Scan for the cell matching the given text and deliver its (x, y) coordinate at center. 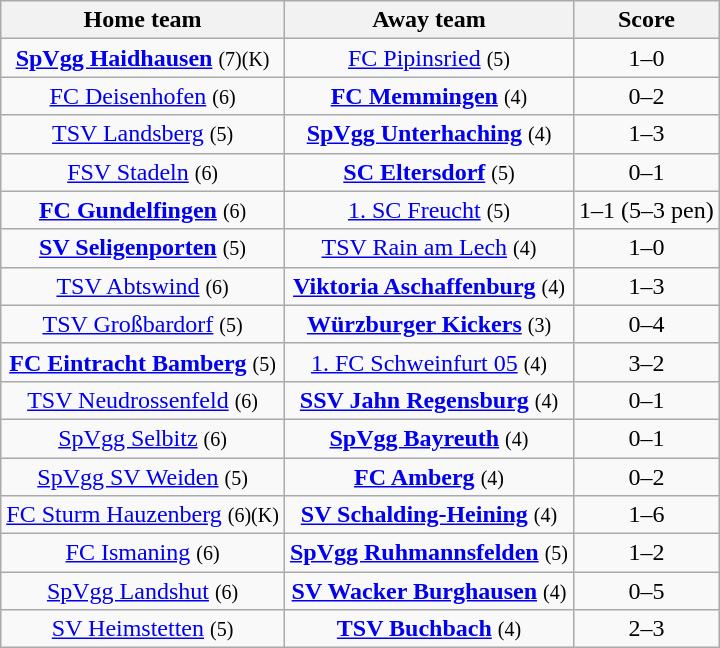
TSV Buchbach (4) (428, 629)
SpVgg Ruhmannsfelden (5) (428, 553)
SV Heimstetten (5) (143, 629)
SV Seligenporten (5) (143, 248)
3–2 (647, 362)
FC Deisenhofen (6) (143, 96)
Away team (428, 20)
TSV Rain am Lech (4) (428, 248)
SC Eltersdorf (5) (428, 172)
Score (647, 20)
1. SC Freucht (5) (428, 210)
FC Ismaning (6) (143, 553)
0–4 (647, 324)
1–1 (5–3 pen) (647, 210)
SpVgg Selbitz (6) (143, 438)
SpVgg Bayreuth (4) (428, 438)
2–3 (647, 629)
FC Pipinsried (5) (428, 58)
SpVgg Landshut (6) (143, 591)
1–6 (647, 515)
FC Amberg (4) (428, 477)
0–5 (647, 591)
SV Schalding-Heining (4) (428, 515)
1. FC Schweinfurt 05 (4) (428, 362)
1–2 (647, 553)
SSV Jahn Regensburg (4) (428, 400)
FC Memmingen (4) (428, 96)
TSV Abtswind (6) (143, 286)
FC Gundelfingen (6) (143, 210)
SpVgg Haidhausen (7)(K) (143, 58)
FSV Stadeln (6) (143, 172)
SpVgg SV Weiden (5) (143, 477)
FC Eintracht Bamberg (5) (143, 362)
SpVgg Unterhaching (4) (428, 134)
FC Sturm Hauzenberg (6)(K) (143, 515)
TSV Großbardorf (5) (143, 324)
TSV Neudrossenfeld (6) (143, 400)
SV Wacker Burghausen (4) (428, 591)
TSV Landsberg (5) (143, 134)
Würzburger Kickers (3) (428, 324)
Viktoria Aschaffenburg (4) (428, 286)
Home team (143, 20)
